Extract the [x, y] coordinate from the center of the cell holding the provided text.  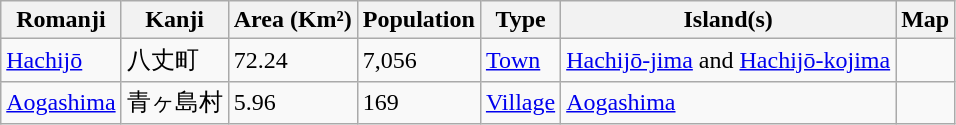
Romanji [61, 20]
Type [520, 20]
八丈町 [174, 60]
5.96 [292, 102]
Kanji [174, 20]
Hachijō [61, 60]
Map [926, 20]
Area (Km²) [292, 20]
Hachijō-jima and Hachijō-kojima [728, 60]
Village [520, 102]
7,056 [418, 60]
169 [418, 102]
72.24 [292, 60]
青ヶ島村 [174, 102]
Town [520, 60]
Island(s) [728, 20]
Population [418, 20]
